Scan for the cell matching the given text and deliver its [X, Y] coordinate at center. 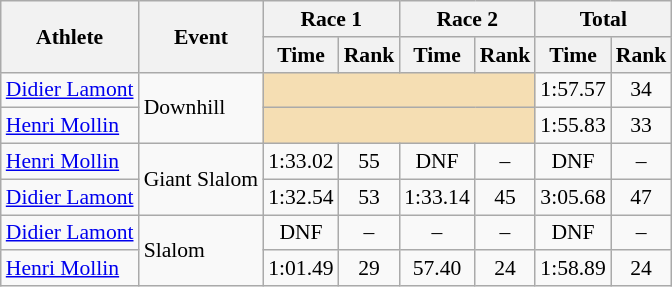
1:55.83 [572, 126]
3:05.68 [572, 197]
29 [370, 269]
1:32.54 [300, 197]
Downhill [202, 108]
55 [370, 162]
Race 2 [467, 19]
Total [603, 19]
1:33.02 [300, 162]
1:01.49 [300, 269]
1:33.14 [436, 197]
Athlete [70, 36]
53 [370, 197]
1:58.89 [572, 269]
Giant Slalom [202, 180]
57.40 [436, 269]
Slalom [202, 250]
1:57.57 [572, 90]
Race 1 [331, 19]
47 [642, 197]
45 [506, 197]
Event [202, 36]
34 [642, 90]
33 [642, 126]
